Search for the cell housing the specified text and yield its [x, y] center coordinate. 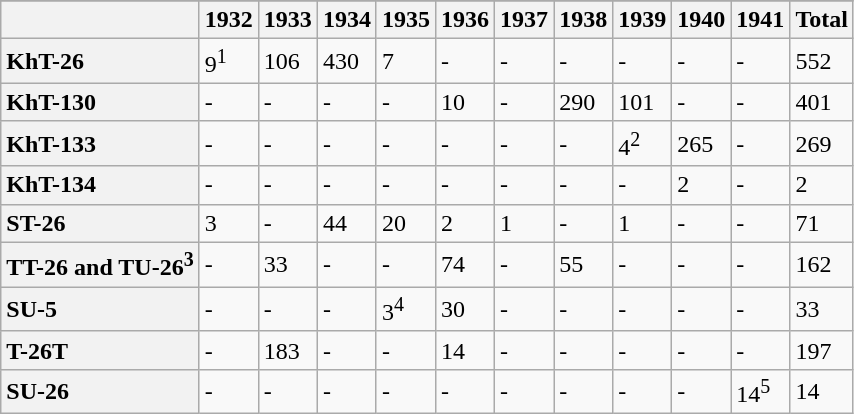
Total [822, 20]
20 [406, 223]
KhT-133 [100, 144]
1941 [760, 20]
TT-26 and TU-263 [100, 264]
1932 [228, 20]
1933 [288, 20]
265 [702, 144]
430 [346, 62]
34 [406, 310]
197 [822, 350]
SU-5 [100, 310]
55 [584, 264]
1935 [406, 20]
71 [822, 223]
145 [760, 392]
183 [288, 350]
KhT-26 [100, 62]
7 [406, 62]
1934 [346, 20]
290 [584, 102]
162 [822, 264]
KhT-130 [100, 102]
3 [228, 223]
101 [642, 102]
1939 [642, 20]
ST-26 [100, 223]
1937 [524, 20]
106 [288, 62]
1938 [584, 20]
1940 [702, 20]
401 [822, 102]
74 [464, 264]
1936 [464, 20]
552 [822, 62]
44 [346, 223]
KhT-134 [100, 185]
30 [464, 310]
SU-26 [100, 392]
10 [464, 102]
T-26T [100, 350]
91 [228, 62]
42 [642, 144]
269 [822, 144]
